For the text-containing cell, return its midpoint in [X, Y] coordinate format. 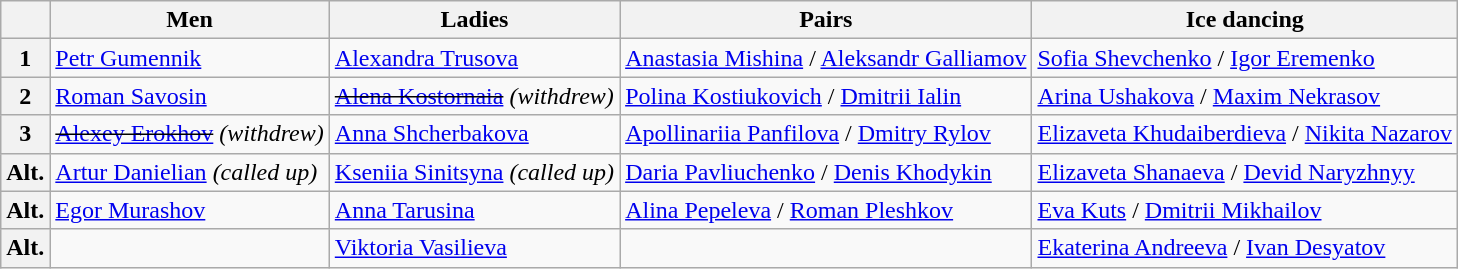
Anna Shcherbakova [474, 134]
Anna Tarusina [474, 210]
Alexandra Trusova [474, 58]
Roman Savosin [190, 96]
Arina Ushakova / Maxim Nekrasov [1245, 96]
1 [26, 58]
Men [190, 20]
Egor Murashov [190, 210]
Ice dancing [1245, 20]
Alina Pepeleva / Roman Pleshkov [826, 210]
Kseniia Sinitsyna (called up) [474, 172]
Pairs [826, 20]
Petr Gumennik [190, 58]
Alena Kostornaia (withdrew) [474, 96]
Eva Kuts / Dmitrii Mikhailov [1245, 210]
Ladies [474, 20]
Viktoria Vasilieva [474, 248]
Anastasia Mishina / Aleksandr Galliamov [826, 58]
3 [26, 134]
Alexey Erokhov (withdrew) [190, 134]
Elizaveta Shanaeva / Devid Naryzhnyy [1245, 172]
Sofia Shevchenko / Igor Eremenko [1245, 58]
Artur Danielian (called up) [190, 172]
Elizaveta Khudaiberdieva / Nikita Nazarov [1245, 134]
Daria Pavliuchenko / Denis Khodykin [826, 172]
Ekaterina Andreeva / Ivan Desyatov [1245, 248]
Apollinariia Panfilova / Dmitry Rylov [826, 134]
2 [26, 96]
Polina Kostiukovich / Dmitrii Ialin [826, 96]
